Scan for the cell matching the given text and deliver its [x, y] coordinate at center. 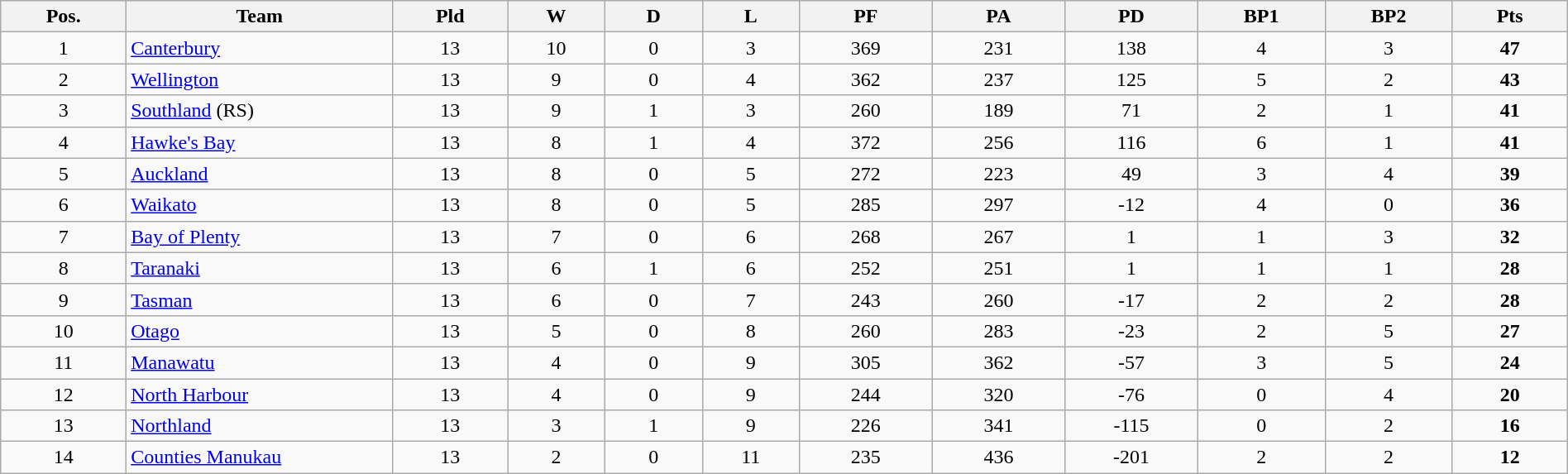
436 [999, 457]
14 [64, 457]
369 [867, 48]
Northland [260, 426]
W [557, 17]
16 [1510, 426]
PD [1131, 17]
Hawke's Bay [260, 142]
-23 [1131, 331]
24 [1510, 362]
-57 [1131, 362]
Pts [1510, 17]
BP1 [1261, 17]
189 [999, 111]
223 [999, 174]
Canterbury [260, 48]
267 [999, 237]
-76 [1131, 395]
341 [999, 426]
-201 [1131, 457]
Wellington [260, 79]
226 [867, 426]
372 [867, 142]
Auckland [260, 174]
BP2 [1389, 17]
125 [1131, 79]
Pos. [64, 17]
Tasman [260, 299]
283 [999, 331]
Taranaki [260, 268]
47 [1510, 48]
285 [867, 205]
L [751, 17]
116 [1131, 142]
Otago [260, 331]
32 [1510, 237]
71 [1131, 111]
297 [999, 205]
252 [867, 268]
-115 [1131, 426]
Southland (RS) [260, 111]
138 [1131, 48]
-12 [1131, 205]
North Harbour [260, 395]
251 [999, 268]
243 [867, 299]
305 [867, 362]
39 [1510, 174]
235 [867, 457]
272 [867, 174]
268 [867, 237]
36 [1510, 205]
Pld [450, 17]
237 [999, 79]
PA [999, 17]
Team [260, 17]
Counties Manukau [260, 457]
PF [867, 17]
244 [867, 395]
Bay of Plenty [260, 237]
256 [999, 142]
20 [1510, 395]
Manawatu [260, 362]
Waikato [260, 205]
320 [999, 395]
43 [1510, 79]
27 [1510, 331]
D [653, 17]
49 [1131, 174]
231 [999, 48]
-17 [1131, 299]
